Pinpoint the cell where the given text exists, returning its (X, Y) midpoint coordinate. 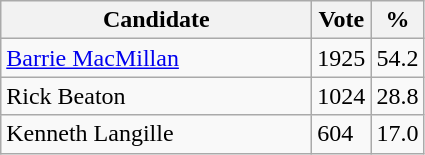
28.8 (398, 96)
Candidate (156, 20)
54.2 (398, 58)
604 (342, 134)
Rick Beaton (156, 96)
Barrie MacMillan (156, 58)
% (398, 20)
Vote (342, 20)
17.0 (398, 134)
1925 (342, 58)
Kenneth Langille (156, 134)
1024 (342, 96)
